Capture the cell that displays the provided text and extract its (x, y) central coordinate. 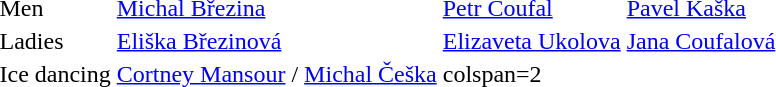
Eliška Březinová (276, 41)
Elizaveta Ukolova (532, 41)
